For the text-containing cell, return its midpoint in [X, Y] coordinate format. 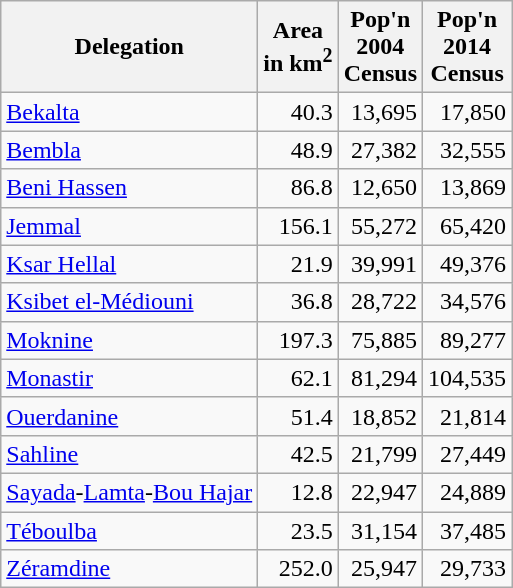
Ksar Hellal [130, 264]
Téboulba [130, 531]
42.5 [298, 454]
21,799 [380, 454]
29,733 [468, 569]
12.8 [298, 492]
Delegation [130, 47]
39,991 [380, 264]
156.1 [298, 226]
51.4 [298, 416]
48.9 [298, 150]
Monastir [130, 378]
75,885 [380, 340]
89,277 [468, 340]
62.1 [298, 378]
24,889 [468, 492]
104,535 [468, 378]
27,382 [380, 150]
Pop'n 2014Census [468, 47]
12,650 [380, 188]
65,420 [468, 226]
23.5 [298, 531]
Jemmal [130, 226]
Bekalta [130, 112]
Zéramdine [130, 569]
18,852 [380, 416]
27,449 [468, 454]
Bembla [130, 150]
22,947 [380, 492]
Area in km2 [298, 47]
21,814 [468, 416]
34,576 [468, 302]
31,154 [380, 531]
17,850 [468, 112]
36.8 [298, 302]
40.3 [298, 112]
81,294 [380, 378]
Beni Hassen [130, 188]
Moknine [130, 340]
21.9 [298, 264]
Sayada-Lamta-Bou Hajar [130, 492]
Pop'n 2004Census [380, 47]
28,722 [380, 302]
49,376 [468, 264]
55,272 [380, 226]
37,485 [468, 531]
32,555 [468, 150]
Ksibet el-Médiouni [130, 302]
13,869 [468, 188]
Sahline [130, 454]
86.8 [298, 188]
Ouerdanine [130, 416]
252.0 [298, 569]
13,695 [380, 112]
25,947 [380, 569]
197.3 [298, 340]
